Provide the [X, Y] coordinate of the cell's center where the given text is located.  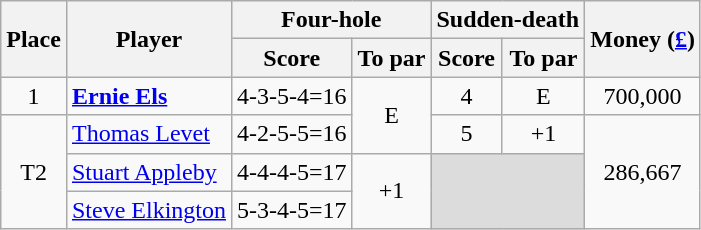
286,667 [643, 172]
4-2-5-5=16 [292, 134]
Sudden-death [508, 20]
Thomas Levet [148, 134]
T2 [34, 172]
4 [466, 96]
Four-hole [330, 20]
5-3-4-5=17 [292, 210]
Player [148, 39]
4-3-5-4=16 [292, 96]
Stuart Appleby [148, 172]
700,000 [643, 96]
5 [466, 134]
Ernie Els [148, 96]
4-4-4-5=17 [292, 172]
Steve Elkington [148, 210]
1 [34, 96]
Money (£) [643, 39]
Place [34, 39]
